Extract the (x, y) coordinate from the center of the cell holding the provided text.  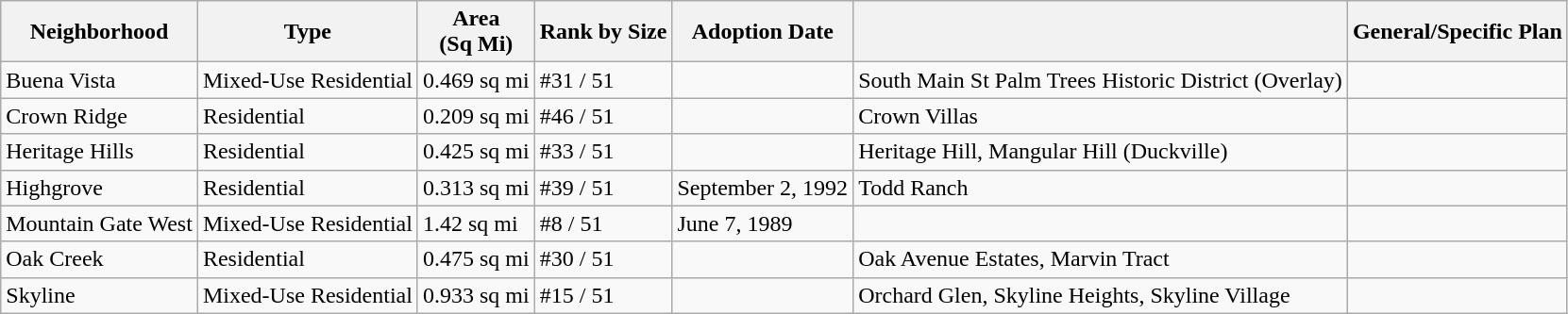
Todd Ranch (1101, 188)
General/Specific Plan (1458, 32)
Skyline (100, 295)
0.425 sq mi (476, 152)
#39 / 51 (603, 188)
Area(Sq Mi) (476, 32)
Heritage Hills (100, 152)
June 7, 1989 (763, 223)
Oak Creek (100, 259)
#33 / 51 (603, 152)
September 2, 1992 (763, 188)
Crown Ridge (100, 116)
1.42 sq mi (476, 223)
Mountain Gate West (100, 223)
0.209 sq mi (476, 116)
#8 / 51 (603, 223)
0.475 sq mi (476, 259)
Oak Avenue Estates, Marvin Tract (1101, 259)
Crown Villas (1101, 116)
0.933 sq mi (476, 295)
Highgrove (100, 188)
#31 / 51 (603, 80)
Neighborhood (100, 32)
#15 / 51 (603, 295)
Rank by Size (603, 32)
#30 / 51 (603, 259)
Type (308, 32)
Adoption Date (763, 32)
Buena Vista (100, 80)
Heritage Hill, Mangular Hill (Duckville) (1101, 152)
South Main St Palm Trees Historic District (Overlay) (1101, 80)
0.313 sq mi (476, 188)
#46 / 51 (603, 116)
0.469 sq mi (476, 80)
Orchard Glen, Skyline Heights, Skyline Village (1101, 295)
